Extract the (x, y) coordinate from the center of the cell holding the provided text.  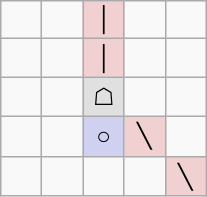
○ (104, 136)
☖ (104, 97)
